Find where the given text appears and provide that cell's center as (x, y) coordinate. 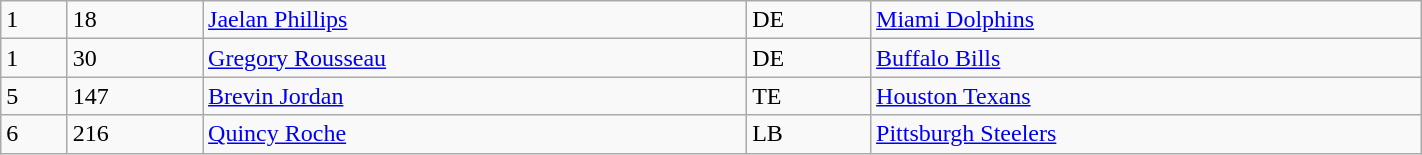
Brevin Jordan (475, 96)
Pittsburgh Steelers (1146, 134)
Quincy Roche (475, 134)
30 (134, 58)
Buffalo Bills (1146, 58)
147 (134, 96)
18 (134, 20)
216 (134, 134)
Jaelan Phillips (475, 20)
Miami Dolphins (1146, 20)
TE (809, 96)
LB (809, 134)
Houston Texans (1146, 96)
5 (34, 96)
6 (34, 134)
Gregory Rousseau (475, 58)
